Output the [x, y] coordinate of the center of the cell containing the given text.  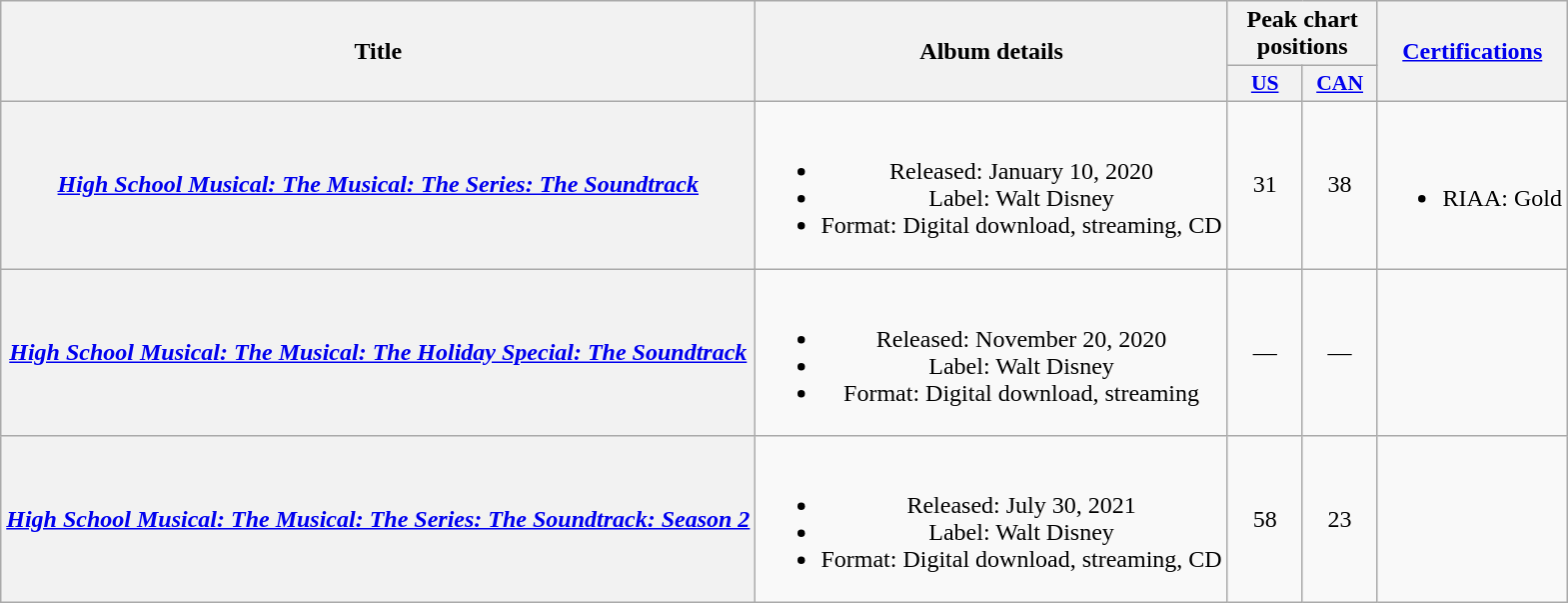
38 [1339, 184]
High School Musical: The Musical: The Series: The Soundtrack [378, 184]
Album details [991, 52]
US [1265, 84]
Released: November 20, 2020Label: Walt DisneyFormat: Digital download, streaming [991, 352]
High School Musical: The Musical: The Holiday Special: The Soundtrack [378, 352]
23 [1339, 520]
Peak chart positions [1302, 34]
31 [1265, 184]
Certifications [1472, 52]
RIAA: Gold [1472, 184]
58 [1265, 520]
Released: January 10, 2020Label: Walt DisneyFormat: Digital download, streaming, CD [991, 184]
Released: July 30, 2021Label: Walt DisneyFormat: Digital download, streaming, CD [991, 520]
Title [378, 52]
High School Musical: The Musical: The Series: The Soundtrack: Season 2 [378, 520]
CAN [1339, 84]
